From the cell containing the given text, extract its center point as (x, y) coordinate. 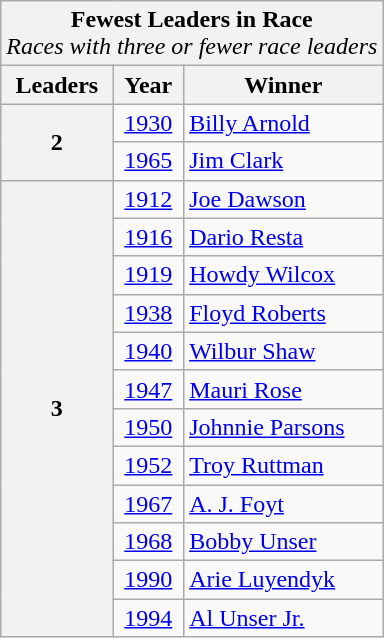
1967 (148, 503)
Year (148, 85)
1994 (148, 618)
1990 (148, 580)
Al Unser Jr. (284, 618)
1930 (148, 123)
Floyd Roberts (284, 313)
1919 (148, 275)
Fewest Leaders in RaceRaces with three or fewer race leaders (192, 34)
Jim Clark (284, 161)
Billy Arnold (284, 123)
Mauri Rose (284, 389)
Arie Luyendyk (284, 580)
1965 (148, 161)
Troy Ruttman (284, 465)
1950 (148, 427)
2 (57, 142)
Wilbur Shaw (284, 351)
Dario Resta (284, 237)
1968 (148, 542)
1940 (148, 351)
3 (57, 408)
Johnnie Parsons (284, 427)
Bobby Unser (284, 542)
Leaders (57, 85)
1912 (148, 199)
1947 (148, 389)
Howdy Wilcox (284, 275)
1938 (148, 313)
A. J. Foyt (284, 503)
Joe Dawson (284, 199)
1952 (148, 465)
Winner (284, 85)
1916 (148, 237)
